Return [X, Y] of the center of cell containing provided text 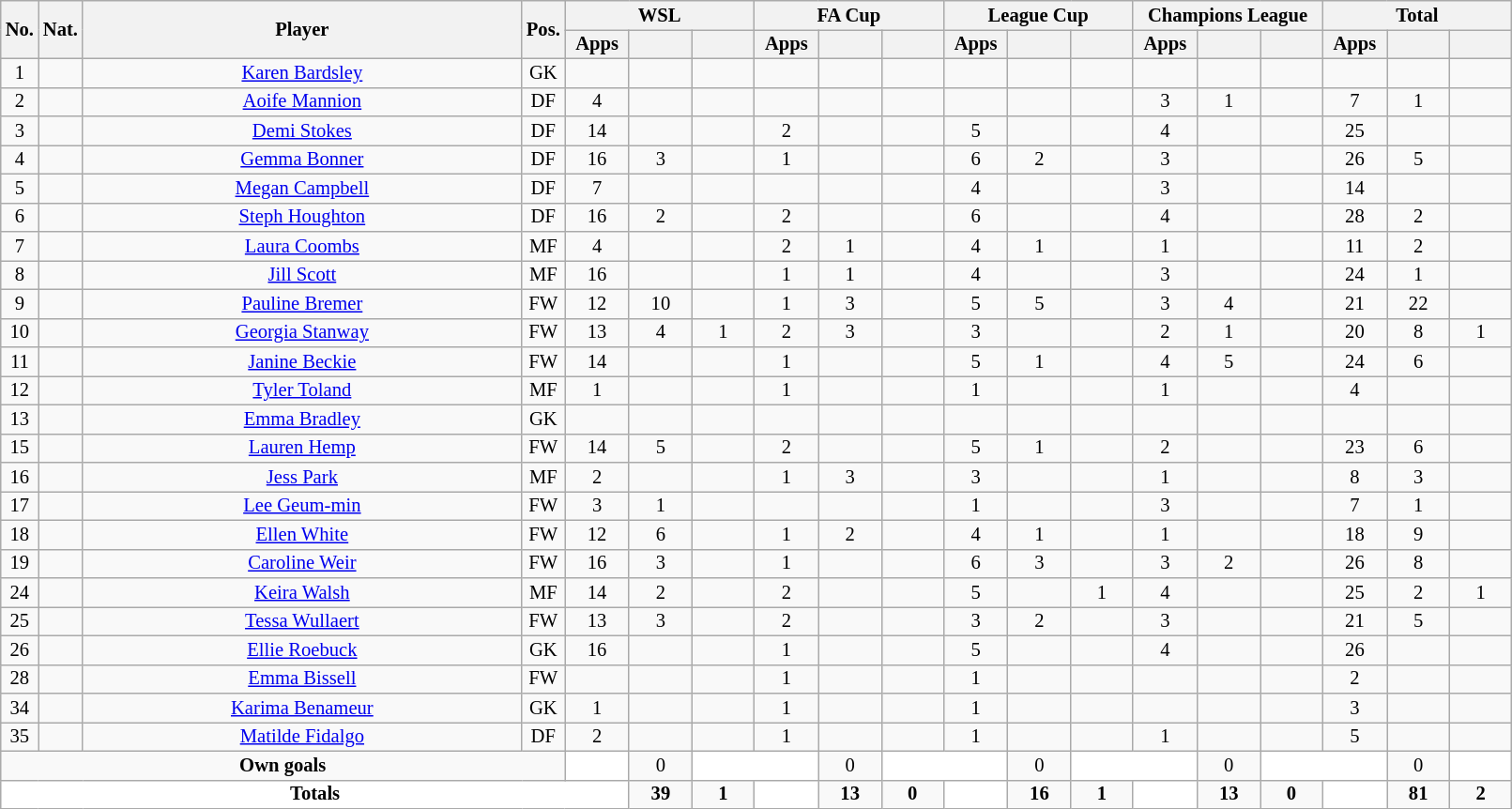
Pauline Bremer [302, 304]
15 [20, 449]
Pos. [543, 29]
Caroline Weir [302, 563]
Own goals [283, 766]
Georgia Stanway [302, 332]
FA Cup [848, 15]
Ellen White [302, 535]
Jess Park [302, 477]
Champions League [1228, 15]
Emma Bradley [302, 419]
39 [661, 794]
Player [302, 29]
Lee Geum-min [302, 505]
23 [1355, 449]
Tessa Wullaert [302, 621]
Aoife Mannion [302, 101]
League Cup [1038, 15]
Megan Campbell [302, 188]
WSL [660, 15]
Ellie Roebuck [302, 649]
22 [1419, 304]
35 [20, 736]
No. [20, 29]
Demi Stokes [302, 131]
Tyler Toland [302, 390]
Janine Beckie [302, 362]
20 [1355, 332]
Jill Scott [302, 274]
Keira Walsh [302, 593]
Laura Coombs [302, 246]
Nat. [60, 29]
19 [20, 563]
Emma Bissell [302, 679]
81 [1419, 794]
Matilde Fidalgo [302, 736]
Lauren Hemp [302, 449]
Steph Houghton [302, 218]
17 [20, 505]
Gemma Bonner [302, 160]
Karima Benameur [302, 708]
Totals [315, 794]
Karen Bardsley [302, 73]
Total [1417, 15]
34 [20, 708]
